Find where the given text appears and provide that cell's center as (x, y) coordinate. 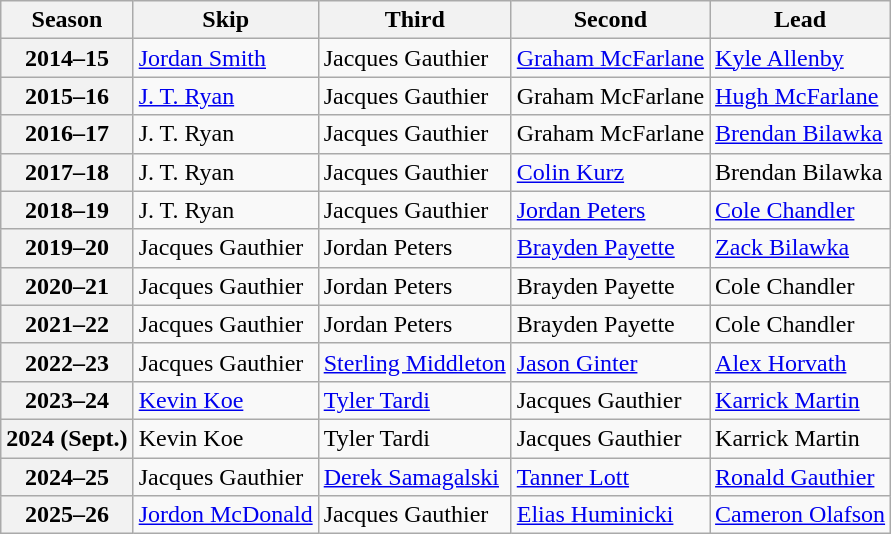
2024–25 (67, 477)
Derek Samagalski (414, 477)
2018–19 (67, 210)
Skip (226, 20)
Tanner Lott (610, 477)
Alex Horvath (800, 362)
Jason Ginter (610, 362)
2024 (Sept.) (67, 438)
2023–24 (67, 400)
2015–16 (67, 96)
2021–22 (67, 324)
2016–17 (67, 134)
2014–15 (67, 58)
Season (67, 20)
Sterling Middleton (414, 362)
Third (414, 20)
Second (610, 20)
Elias Huminicki (610, 515)
Kyle Allenby (800, 58)
Jordan Smith (226, 58)
Ronald Gauthier (800, 477)
2017–18 (67, 172)
Cameron Olafson (800, 515)
2019–20 (67, 248)
Lead (800, 20)
2025–26 (67, 515)
2020–21 (67, 286)
Hugh McFarlane (800, 96)
Colin Kurz (610, 172)
Zack Bilawka (800, 248)
Jordon McDonald (226, 515)
2022–23 (67, 362)
